Pinpoint the cell where the given text exists, returning its (x, y) midpoint coordinate. 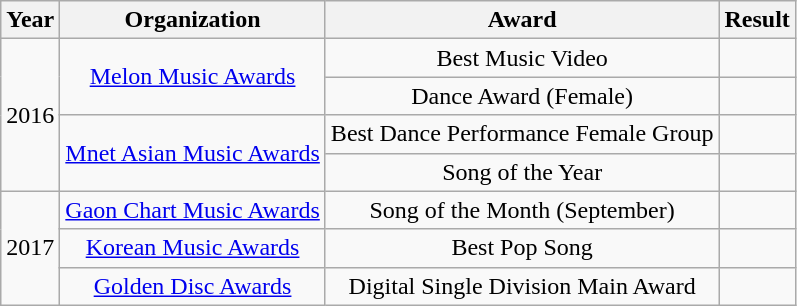
2016 (30, 115)
Result (757, 20)
Melon Music Awards (193, 77)
Best Pop Song (522, 248)
Best Dance Performance Female Group (522, 134)
2017 (30, 248)
Mnet Asian Music Awards (193, 153)
Song of the Month (September) (522, 210)
Dance Award (Female) (522, 96)
Best Music Video (522, 58)
Year (30, 20)
Digital Single Division Main Award (522, 286)
Korean Music Awards (193, 248)
Organization (193, 20)
Golden Disc Awards (193, 286)
Award (522, 20)
Gaon Chart Music Awards (193, 210)
Song of the Year (522, 172)
